Find where the given text appears and provide that cell's center as (x, y) coordinate. 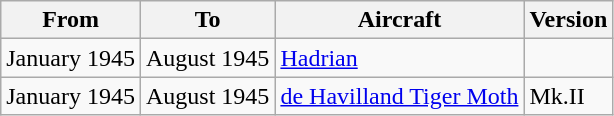
Version (568, 20)
Aircraft (400, 20)
de Havilland Tiger Moth (400, 96)
Hadrian (400, 58)
To (207, 20)
Mk.II (568, 96)
From (71, 20)
